Pinpoint the cell where the given text exists, returning its [x, y] midpoint coordinate. 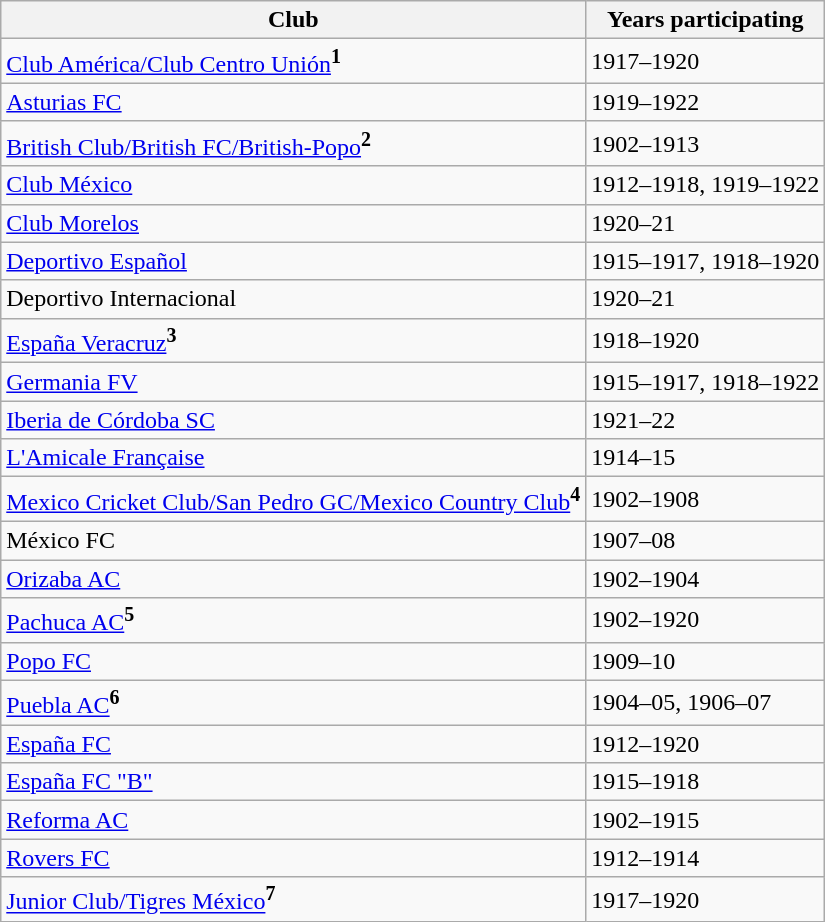
Popo FC [294, 661]
1912–1918, 1919–1922 [706, 185]
Orizaba AC [294, 579]
Deportivo Internacional [294, 299]
Pachuca AC5 [294, 620]
1921–22 [706, 420]
1919–1922 [706, 102]
Puebla AC6 [294, 702]
España FC [294, 744]
1912–1914 [706, 858]
España Veracruz3 [294, 340]
1915–1917, 1918–1922 [706, 382]
1914–15 [706, 458]
Reforma AC [294, 820]
Deportivo Español [294, 261]
Germania FV [294, 382]
1915–1917, 1918–1920 [706, 261]
Junior Club/Tigres México7 [294, 900]
Club México [294, 185]
Club Morelos [294, 223]
1909–10 [706, 661]
España FC "B" [294, 782]
1902–1915 [706, 820]
Iberia de Córdoba SC [294, 420]
Years participating [706, 20]
Mexico Cricket Club/San Pedro GC/Mexico Country Club4 [294, 500]
1902–1920 [706, 620]
1915–1918 [706, 782]
México FC [294, 541]
1902–1913 [706, 144]
L'Amicale Française [294, 458]
1902–1904 [706, 579]
Rovers FC [294, 858]
1904–05, 1906–07 [706, 702]
1902–1908 [706, 500]
Asturias FC [294, 102]
Club [294, 20]
1907–08 [706, 541]
1918–1920 [706, 340]
British Club/British FC/British-Popo2 [294, 144]
1912–1920 [706, 744]
Club América/Club Centro Unión1 [294, 62]
